Detect which cell encompasses the target text, then output its (x, y) center coordinate. 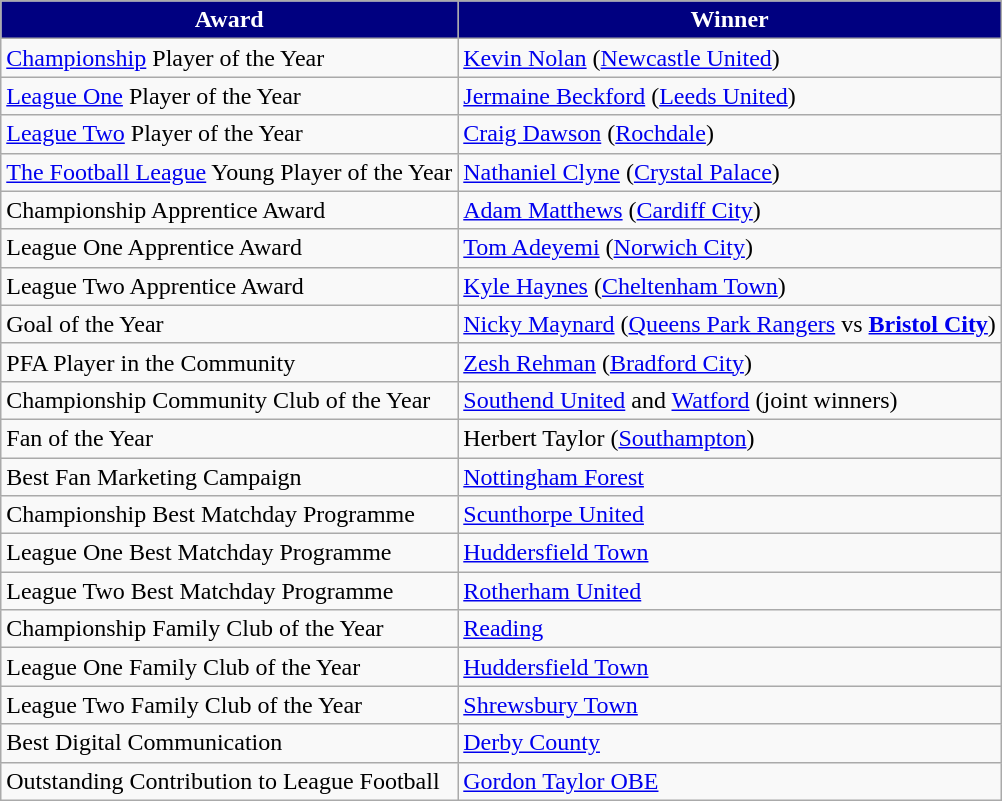
Gordon Taylor OBE (730, 781)
Championship Best Matchday Programme (230, 515)
Kevin Nolan (Newcastle United) (730, 58)
League Two Apprentice Award (230, 286)
Award (230, 20)
PFA Player in the Community (230, 362)
Championship Community Club of the Year (230, 400)
Adam Matthews (Cardiff City) (730, 210)
League Two Player of the Year (230, 134)
League One Family Club of the Year (230, 667)
Championship Player of the Year (230, 58)
Nicky Maynard (Queens Park Rangers vs Bristol City) (730, 324)
Zesh Rehman (Bradford City) (730, 362)
Winner (730, 20)
Scunthorpe United (730, 515)
Fan of the Year (230, 438)
Kyle Haynes (Cheltenham Town) (730, 286)
Southend United and Watford (joint winners) (730, 400)
Nathaniel Clyne (Crystal Palace) (730, 172)
Best Digital Communication (230, 743)
League Two Family Club of the Year (230, 705)
Championship Apprentice Award (230, 210)
League Two Best Matchday Programme (230, 591)
Jermaine Beckford (Leeds United) (730, 96)
Rotherham United (730, 591)
The Football League Young Player of the Year (230, 172)
Herbert Taylor (Southampton) (730, 438)
Best Fan Marketing Campaign (230, 477)
Derby County (730, 743)
Nottingham Forest (730, 477)
Championship Family Club of the Year (230, 629)
Tom Adeyemi (Norwich City) (730, 248)
Craig Dawson (Rochdale) (730, 134)
League One Apprentice Award (230, 248)
Goal of the Year (230, 324)
Shrewsbury Town (730, 705)
Reading (730, 629)
League One Player of the Year (230, 96)
Outstanding Contribution to League Football (230, 781)
League One Best Matchday Programme (230, 553)
